Search for the cell housing the specified text and yield its (X, Y) center coordinate. 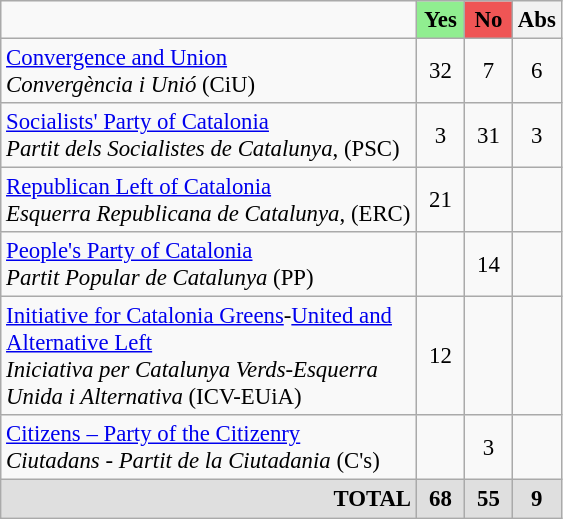
Republican Left of CataloniaEsquerra Republicana de Catalunya, (ERC) (209, 200)
Citizens – Party of the CitizenryCiutadans - Partit de la Ciutadania (C's) (209, 448)
People's Party of CataloniaPartit Popular de Catalunya (PP) (209, 264)
No (488, 20)
Yes (440, 20)
Socialists' Party of CataloniaPartit dels Socialistes de Catalunya, (PSC) (209, 136)
55 (488, 499)
68 (440, 499)
Convergence and UnionConvergència i Unió (CiU) (209, 72)
32 (440, 72)
31 (488, 136)
21 (440, 200)
14 (488, 264)
9 (538, 499)
TOTAL (209, 499)
12 (440, 356)
Abs (538, 20)
Initiative for Catalonia Greens-United and Alternative LeftIniciativa per Catalunya Verds-Esquerra Unida i Alternativa (ICV-EUiA) (209, 356)
7 (488, 72)
6 (538, 72)
